Return the [x, y] coordinate for the center point of the cell that contains the specified text.  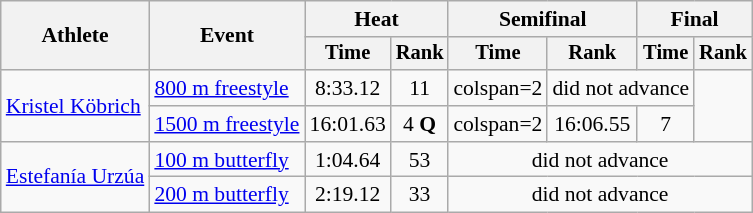
1:04.64 [348, 160]
1500 m freestyle [226, 124]
800 m freestyle [226, 88]
200 m butterfly [226, 195]
16:06.55 [592, 124]
8:33.12 [348, 88]
Athlete [76, 36]
53 [420, 160]
11 [420, 88]
Event [226, 36]
33 [420, 195]
16:01.63 [348, 124]
2:19.12 [348, 195]
Estefanía Urzúa [76, 178]
100 m butterfly [226, 160]
Heat [377, 19]
Kristel Köbrich [76, 106]
Final [694, 19]
4 Q [420, 124]
7 [666, 124]
Semifinal [542, 19]
